Locate the cell with the specified text and output its (x, y) center coordinate. 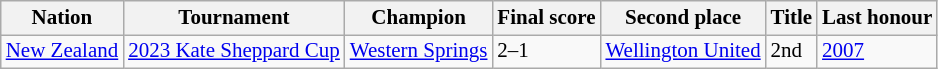
2–1 (546, 52)
2023 Kate Sheppard Cup (234, 52)
2007 (877, 52)
Tournament (234, 18)
2nd (792, 52)
Nation (62, 18)
Title (792, 18)
Champion (419, 18)
Second place (684, 18)
Wellington United (684, 52)
Final score (546, 18)
New Zealand (62, 52)
Western Springs (419, 52)
Last honour (877, 18)
